Return (x, y) of the center of cell containing provided text 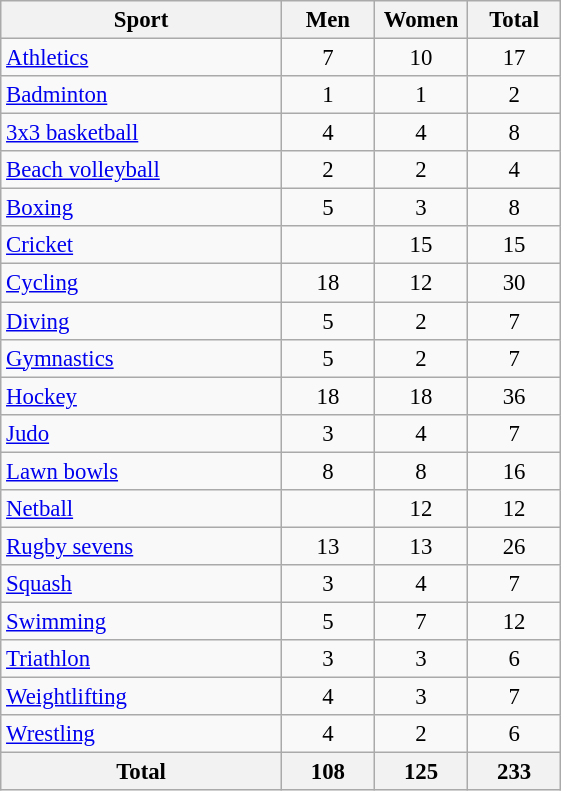
Men (328, 20)
Triathlon (142, 659)
Diving (142, 321)
10 (420, 58)
Lawn bowls (142, 471)
Women (420, 20)
Weightlifting (142, 697)
30 (514, 283)
Gymnastics (142, 358)
Cycling (142, 283)
Netball (142, 509)
233 (514, 772)
Hockey (142, 396)
Wrestling (142, 734)
125 (420, 772)
Beach volleyball (142, 170)
Sport (142, 20)
Judo (142, 433)
Badminton (142, 95)
Squash (142, 584)
16 (514, 471)
Rugby sevens (142, 546)
Swimming (142, 621)
Boxing (142, 208)
108 (328, 772)
17 (514, 58)
36 (514, 396)
Athletics (142, 58)
Cricket (142, 245)
26 (514, 546)
3x3 basketball (142, 133)
